Detect which cell encompasses the target text, then output its [x, y] center coordinate. 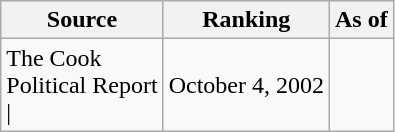
October 4, 2002 [246, 85]
Source [82, 20]
As of [361, 20]
Ranking [246, 20]
The CookPolitical Report| [82, 85]
